Search for the cell housing the specified text and yield its (X, Y) center coordinate. 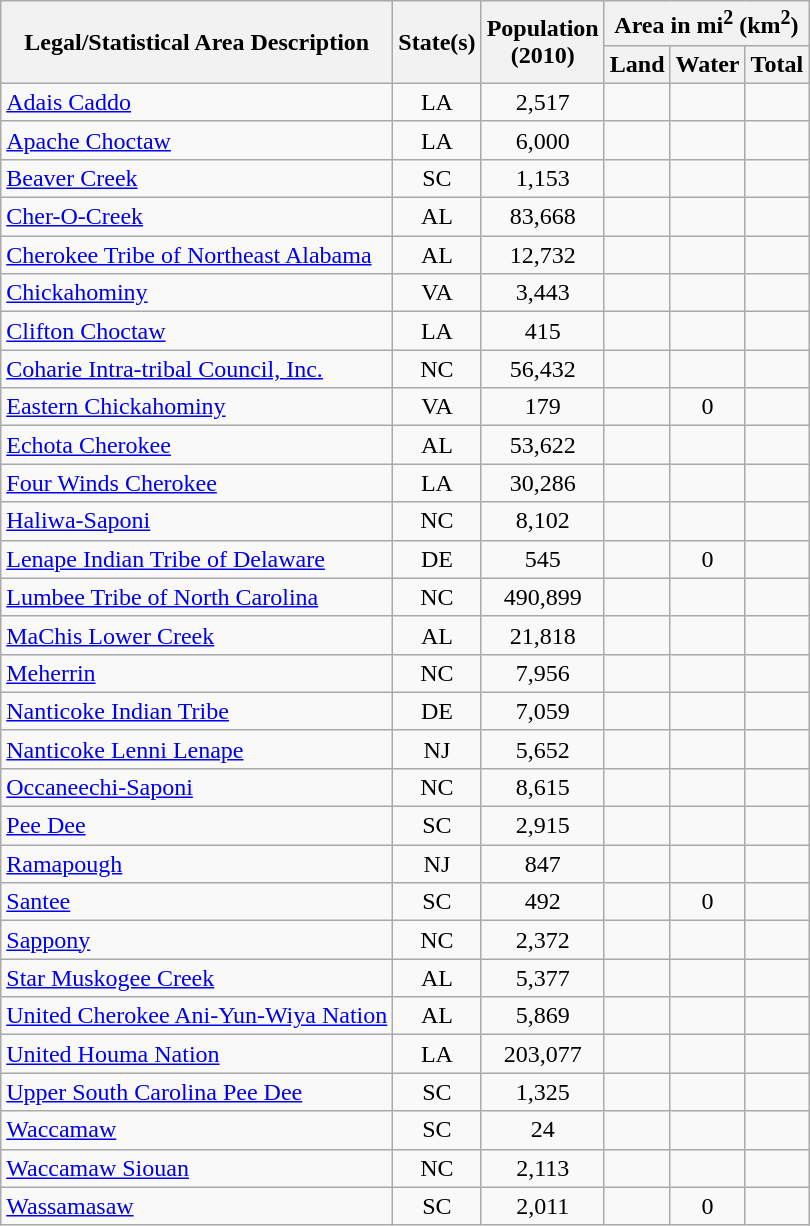
2,915 (542, 826)
56,432 (542, 369)
Nanticoke Lenni Lenape (197, 749)
Star Muskogee Creek (197, 978)
Cherokee Tribe of Northeast Alabama (197, 255)
Waccamaw (197, 1130)
21,818 (542, 635)
Lenape Indian Tribe of Delaware (197, 559)
6,000 (542, 140)
Clifton Choctaw (197, 331)
5,869 (542, 1016)
Water (708, 64)
Upper South Carolina Pee Dee (197, 1092)
24 (542, 1130)
12,732 (542, 255)
Apache Choctaw (197, 140)
1,153 (542, 178)
Santee (197, 902)
847 (542, 864)
Coharie Intra-tribal Council, Inc. (197, 369)
53,622 (542, 445)
179 (542, 407)
Beaver Creek (197, 178)
State(s) (437, 42)
Haliwa-Saponi (197, 521)
2,372 (542, 940)
Eastern Chickahominy (197, 407)
490,899 (542, 597)
2,011 (542, 1206)
415 (542, 331)
83,668 (542, 217)
Adais Caddo (197, 102)
2,113 (542, 1168)
Four Winds Cherokee (197, 483)
5,652 (542, 749)
492 (542, 902)
Nanticoke Indian Tribe (197, 711)
Total (777, 64)
1,325 (542, 1092)
203,077 (542, 1054)
Cher-O-Creek (197, 217)
Waccamaw Siouan (197, 1168)
7,059 (542, 711)
8,615 (542, 787)
Sappony (197, 940)
2,517 (542, 102)
Pee Dee (197, 826)
Area in mi2 (km2) (706, 24)
Chickahominy (197, 293)
Meherrin (197, 673)
Lumbee Tribe of North Carolina (197, 597)
Ramapough (197, 864)
3,443 (542, 293)
Legal/Statistical Area Description (197, 42)
545 (542, 559)
United Cherokee Ani-Yun-Wiya Nation (197, 1016)
7,956 (542, 673)
MaChis Lower Creek (197, 635)
Wassamasaw (197, 1206)
Population(2010) (542, 42)
30,286 (542, 483)
United Houma Nation (197, 1054)
5,377 (542, 978)
Echota Cherokee (197, 445)
Land (637, 64)
Occaneechi-Saponi (197, 787)
8,102 (542, 521)
